Determine the (x, y) coordinate at the center of the cell enclosing the given text.  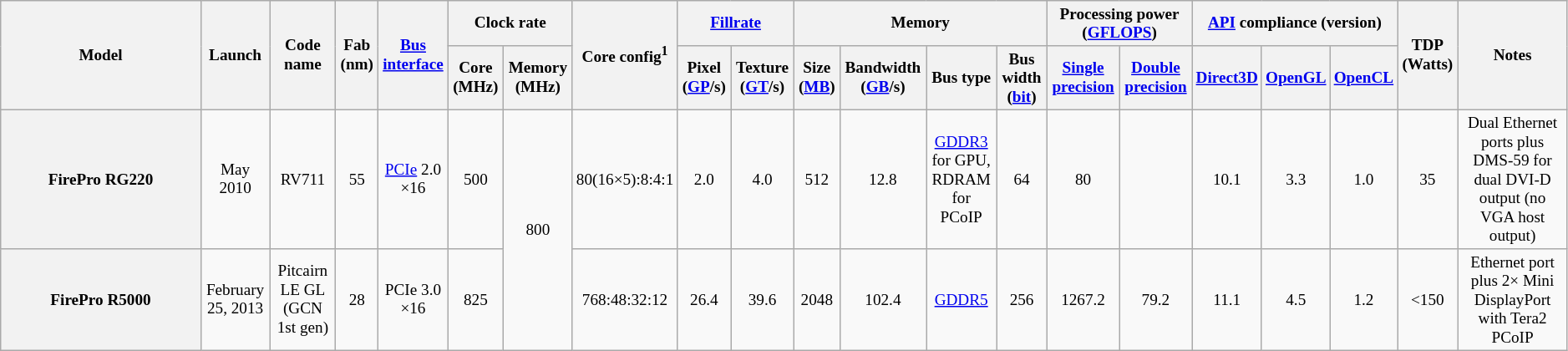
Fillrate (735, 23)
Dual Ethernet ports plus DMS-59 for dual DVI-D output (no VGA host output) (1512, 179)
28 (358, 300)
Single precision (1083, 79)
Core (MHz) (475, 79)
80 (1083, 179)
3.3 (1296, 179)
GDDR3 for GPU,RDRAM for PCoIP (962, 179)
102.4 (882, 300)
Bandwidth (GB/s) (882, 79)
500 (475, 179)
Clock rate (510, 23)
Bus interface (414, 55)
Pitcairn LE GL (GCN 1st gen) (302, 300)
Bus width (bit) (1022, 79)
4.0 (762, 179)
1.0 (1363, 179)
79.2 (1156, 300)
Core config1 (625, 55)
39.6 (762, 300)
Fab (nm) (358, 55)
10.1 (1226, 179)
26.4 (704, 300)
FirePro R5000 (101, 300)
12.8 (882, 179)
768:48:32:12 (625, 300)
800 (538, 230)
Direct3D (1226, 79)
1267.2 (1083, 300)
Ethernet port plus 2× Mini DisplayPort with Tera2 PCoIP (1512, 300)
RV711 (302, 179)
825 (475, 300)
PCIe 2.0 ×16 (414, 179)
OpenGL (1296, 79)
Code name (302, 55)
512 (817, 179)
64 (1022, 179)
TDP (Watts) (1428, 55)
OpenCL (1363, 79)
<150 (1428, 300)
1.2 (1363, 300)
GDDR5 (962, 300)
February 25, 2013 (236, 300)
2048 (817, 300)
Launch (236, 55)
FirePro RG220 (101, 179)
Bus type (962, 79)
Notes (1512, 55)
May 2010 (236, 179)
PCIe 3.0 ×16 (414, 300)
256 (1022, 300)
55 (358, 179)
2.0 (704, 179)
API compliance (version) (1295, 23)
11.1 (1226, 300)
Pixel (GP/s) (704, 79)
Texture (GT/s) (762, 79)
Processing power(GFLOPS) (1119, 23)
80(16×5):8:4:1 (625, 179)
4.5 (1296, 300)
Model (101, 55)
Memory (921, 23)
Size (MB) (817, 79)
35 (1428, 179)
Double precision (1156, 79)
Memory (MHz) (538, 79)
